Scan for the cell matching the given text and deliver its [x, y] coordinate at center. 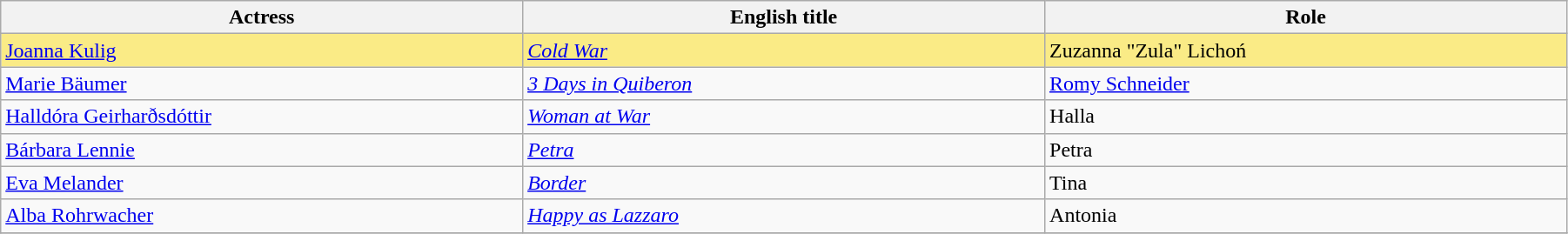
Antonia [1306, 216]
Actress [262, 17]
Joanna Kulig [262, 50]
English title [784, 17]
Halla [1306, 117]
Woman at War [784, 117]
Halldóra Geirharðsdóttir [262, 117]
Cold War [784, 50]
Eva Melander [262, 183]
Border [784, 183]
Tina [1306, 183]
Bárbara Lennie [262, 150]
3 Days in Quiberon [784, 84]
Romy Schneider [1306, 84]
Alba Rohrwacher [262, 216]
Happy as Lazzaro [784, 216]
Role [1306, 17]
Zuzanna "Zula" Lichoń [1306, 50]
Marie Bäumer [262, 84]
